Return the [X, Y] coordinate for the center point of the cell that contains the specified text.  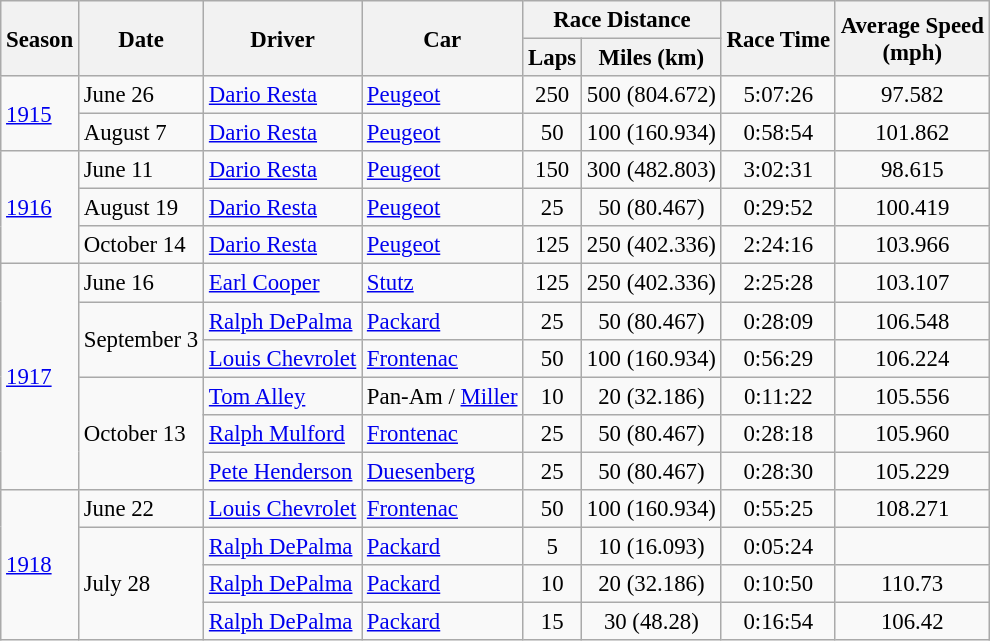
August 7 [140, 133]
2:24:16 [778, 245]
June 26 [140, 95]
0:28:09 [778, 321]
Date [140, 38]
5:07:26 [778, 95]
October 14 [140, 245]
500 (804.672) [652, 95]
101.862 [912, 133]
0:55:25 [778, 509]
Miles (km) [652, 58]
106.42 [912, 621]
108.271 [912, 509]
Pete Henderson [283, 471]
Pan-Am / Miller [442, 396]
October 13 [140, 434]
August 19 [140, 208]
0:16:54 [778, 621]
Ralph Mulford [283, 433]
106.224 [912, 358]
Stutz [442, 283]
0:29:52 [778, 208]
105.229 [912, 471]
1915 [40, 114]
Tom Alley [283, 396]
1918 [40, 565]
1917 [40, 377]
Earl Cooper [283, 283]
250 [552, 95]
Driver [283, 38]
98.615 [912, 170]
103.107 [912, 283]
Season [40, 38]
2:25:28 [778, 283]
Race Time [778, 38]
0:58:54 [778, 133]
Car [442, 38]
June 11 [140, 170]
103.966 [912, 245]
30 (48.28) [652, 621]
June 22 [140, 509]
0:10:50 [778, 584]
100.419 [912, 208]
5 [552, 546]
Race Distance [622, 20]
106.548 [912, 321]
0:28:30 [778, 471]
300 (482.803) [652, 170]
3:02:31 [778, 170]
105.960 [912, 433]
15 [552, 621]
0:28:18 [778, 433]
Laps [552, 58]
150 [552, 170]
Average Speed(mph) [912, 38]
105.556 [912, 396]
June 16 [140, 283]
0:05:24 [778, 546]
97.582 [912, 95]
September 3 [140, 340]
0:11:22 [778, 396]
10 (16.093) [652, 546]
110.73 [912, 584]
July 28 [140, 584]
Duesenberg [442, 471]
0:56:29 [778, 358]
1916 [40, 208]
